Extract the (x, y) coordinate from the center of the cell holding the provided text.  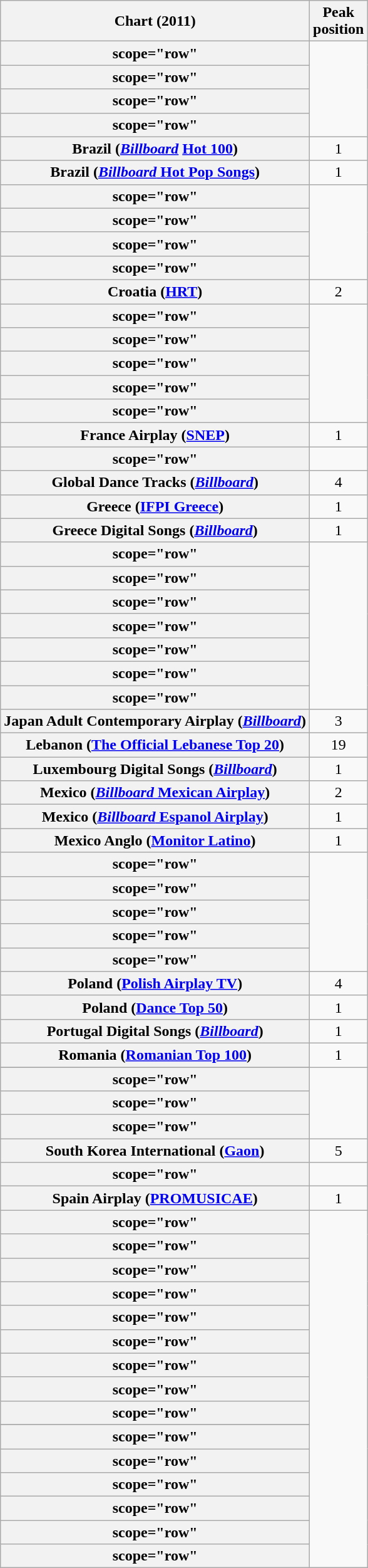
Portugal Digital Songs (Billboard) (155, 1031)
Greece Digital Songs (Billboard) (155, 530)
Mexico (Billboard Espanol Airplay) (155, 817)
South Korea International (Gaon) (155, 1151)
Global Dance Tracks (Billboard) (155, 483)
Spain Airplay (PROMUSICAE) (155, 1198)
Poland (Dance Top 50) (155, 1007)
Luxembourg Digital Songs (Billboard) (155, 769)
3 (339, 721)
5 (339, 1151)
19 (339, 745)
Mexico (Billboard Mexican Airplay) (155, 793)
Brazil (Billboard Hot 100) (155, 149)
Greece (IFPI Greece) (155, 506)
France Airplay (SNEP) (155, 435)
Croatia (HRT) (155, 291)
Lebanon (The Official Lebanese Top 20) (155, 745)
Romania (Romanian Top 100) (155, 1055)
Chart (2011) (155, 21)
Peakposition (339, 21)
Mexico Anglo (Monitor Latino) (155, 840)
Japan Adult Contemporary Airplay (Billboard) (155, 721)
Poland (Polish Airplay TV) (155, 983)
Brazil (Billboard Hot Pop Songs) (155, 172)
